From the cell containing the given text, extract its center point as (X, Y) coordinate. 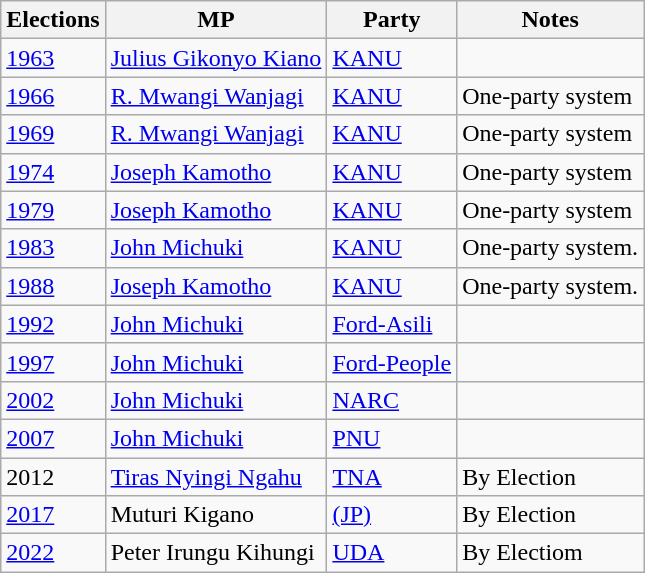
1969 (53, 134)
2002 (53, 400)
NARC (392, 400)
MP (216, 20)
Julius Gikonyo Kiano (216, 58)
Ford-Asili (392, 324)
(JP) (392, 515)
2022 (53, 553)
PNU (392, 438)
Elections (53, 20)
Party (392, 20)
1974 (53, 172)
1992 (53, 324)
1963 (53, 58)
Peter Irungu Kihungi (216, 553)
2007 (53, 438)
By Electiom (550, 553)
UDA (392, 553)
1988 (53, 286)
2017 (53, 515)
1983 (53, 248)
1966 (53, 96)
1997 (53, 362)
Muturi Kigano (216, 515)
1979 (53, 210)
Tiras Nyingi Ngahu (216, 477)
2012 (53, 477)
TNA (392, 477)
Ford-People (392, 362)
Notes (550, 20)
